Capture the cell that displays the provided text and extract its (x, y) central coordinate. 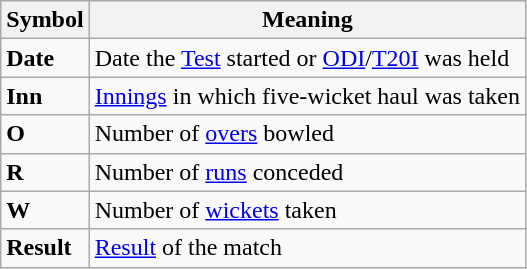
Result (45, 248)
R (45, 172)
Innings in which five-wicket haul was taken (307, 96)
Meaning (307, 20)
O (45, 134)
Number of overs bowled (307, 134)
Date (45, 58)
Symbol (45, 20)
Result of the match (307, 248)
Date the Test started or ODI/T20I was held (307, 58)
Inn (45, 96)
Number of wickets taken (307, 210)
W (45, 210)
Number of runs conceded (307, 172)
